Return the [x, y] coordinate for the center point of the cell that contains the specified text.  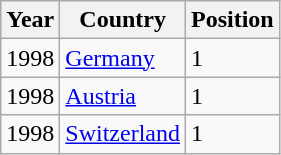
Germany [123, 58]
Austria [123, 96]
Position [233, 20]
Switzerland [123, 134]
Year [30, 20]
Country [123, 20]
